Return the [x, y] coordinate for the center point of the cell that contains the specified text.  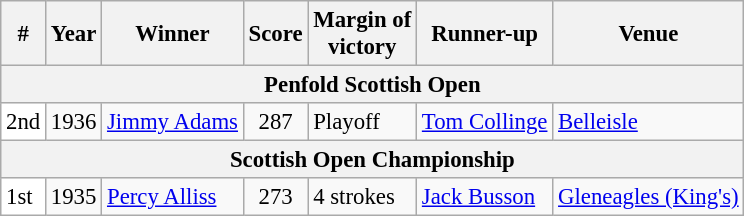
Belleisle [648, 122]
1935 [74, 197]
2nd [24, 122]
4 strokes [362, 197]
Margin ofvictory [362, 34]
273 [276, 197]
Venue [648, 34]
Jimmy Adams [173, 122]
1936 [74, 122]
Score [276, 34]
# [24, 34]
Runner-up [485, 34]
Gleneagles (King's) [648, 197]
Jack Busson [485, 197]
Year [74, 34]
Winner [173, 34]
Percy Alliss [173, 197]
1st [24, 197]
Scottish Open Championship [372, 160]
Tom Collinge [485, 122]
Penfold Scottish Open [372, 85]
287 [276, 122]
Playoff [362, 122]
